Detect which cell encompasses the target text, then output its [X, Y] center coordinate. 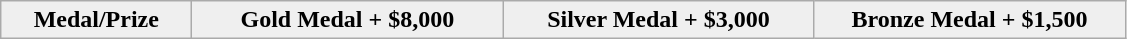
Medal/Prize [96, 20]
Silver Medal + $3,000 [658, 20]
Bronze Medal + $1,500 [970, 20]
Gold Medal + $8,000 [348, 20]
